Determine the [x, y] coordinate at the center of the cell enclosing the given text.  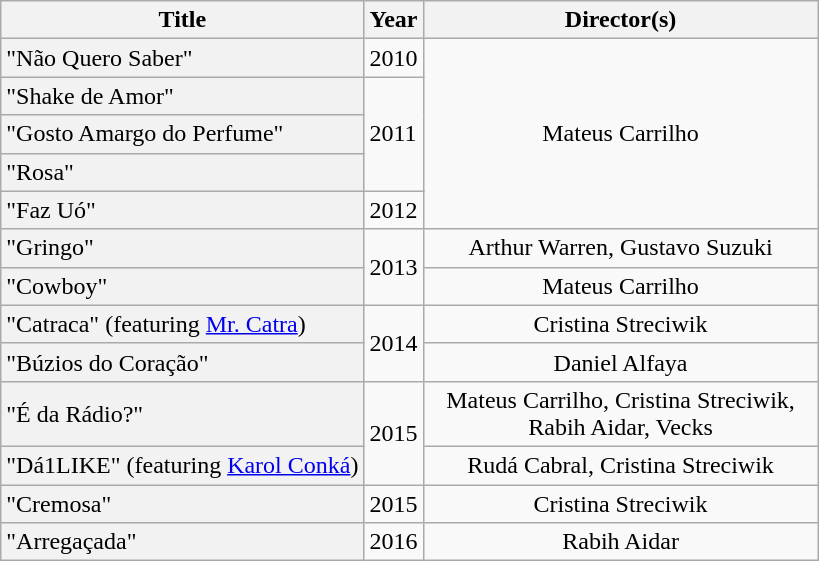
2012 [394, 210]
"Faz Uó" [182, 210]
2013 [394, 267]
Director(s) [620, 20]
Rabih Aidar [620, 542]
2014 [394, 343]
"Gringo" [182, 248]
Year [394, 20]
2016 [394, 542]
2011 [394, 134]
"Gosto Amargo do Perfume" [182, 134]
"Búzios do Coração" [182, 362]
"Catraca" (featuring Mr. Catra) [182, 324]
Title [182, 20]
"Shake de Amor" [182, 96]
2010 [394, 58]
"Cowboy" [182, 286]
Rudá Cabral, Cristina Streciwik [620, 465]
Daniel Alfaya [620, 362]
Arthur Warren, Gustavo Suzuki [620, 248]
Mateus Carrilho, Cristina Streciwik, Rabih Aidar, Vecks [620, 414]
"Cremosa" [182, 503]
"Dá1LIKE" (featuring Karol Conká) [182, 465]
"Arregaçada" [182, 542]
"É da Rádio?" [182, 414]
"Não Quero Saber" [182, 58]
"Rosa" [182, 172]
